From the cell containing the given text, extract its center point as [X, Y] coordinate. 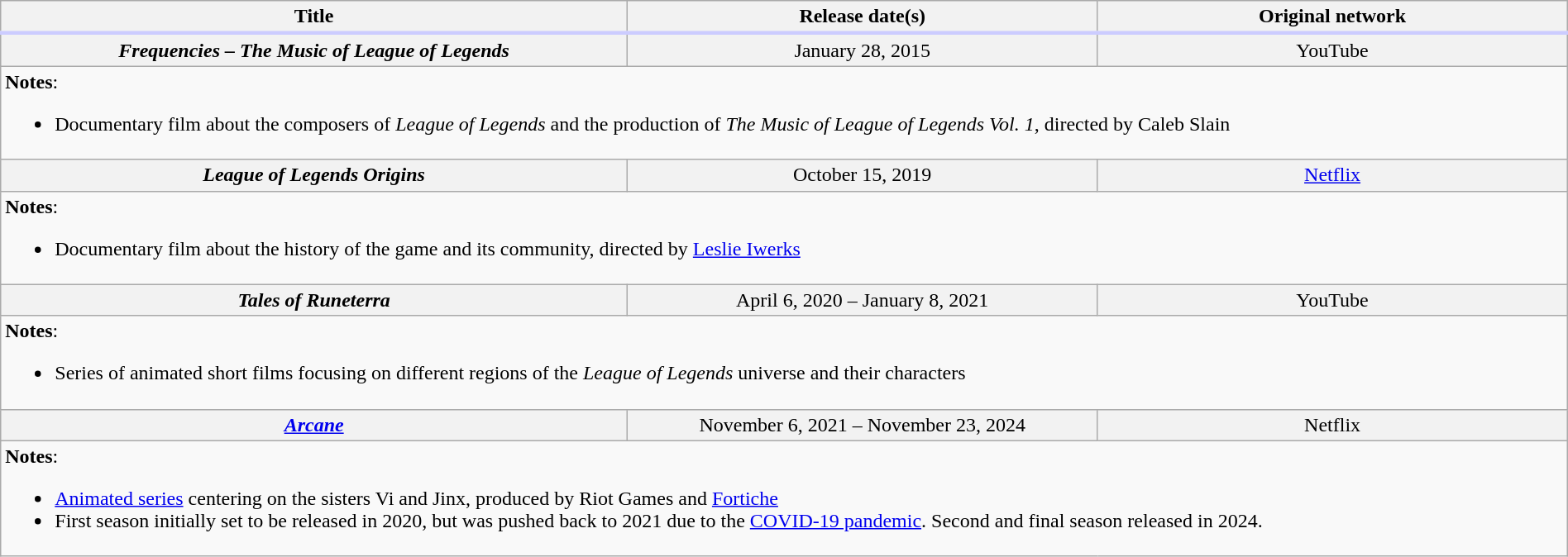
January 28, 2015 [863, 50]
Frequencies – The Music of League of Legends [314, 50]
November 6, 2021 – November 23, 2024 [863, 425]
Title [314, 17]
Tales of Runeterra [314, 300]
Arcane [314, 425]
League of Legends Origins [314, 175]
Release date(s) [863, 17]
October 15, 2019 [863, 175]
Original network [1332, 17]
Notes:Documentary film about the history of the game and its community, directed by Leslie Iwerks [784, 238]
Notes:Documentary film about the composers of League of Legends and the production of The Music of League of Legends Vol. 1, directed by Caleb Slain [784, 112]
April 6, 2020 – January 8, 2021 [863, 300]
Notes:Series of animated short films focusing on different regions of the League of Legends universe and their characters [784, 362]
